Pinpoint the cell where the given text exists, returning its [X, Y] midpoint coordinate. 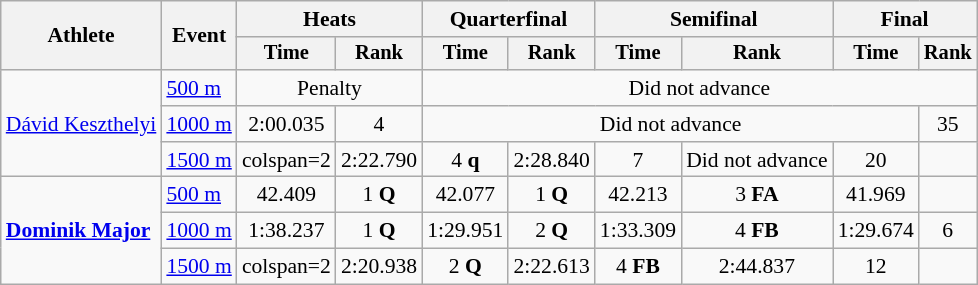
1:29.951 [465, 231]
1:29.674 [876, 231]
2:00.035 [286, 124]
2:20.938 [379, 267]
Quarterfinal [508, 19]
2:22.790 [379, 160]
6 [948, 231]
2:22.613 [551, 267]
Athlete [82, 36]
4 [379, 124]
20 [876, 160]
4 q [465, 160]
3 FA [757, 195]
Penalty [330, 88]
Dominik Major [82, 230]
35 [948, 124]
Heats [330, 19]
Dávid Keszthelyi [82, 124]
12 [876, 267]
2:28.840 [551, 160]
42.409 [286, 195]
7 [638, 160]
2:44.837 [757, 267]
1:38.237 [286, 231]
41.969 [876, 195]
Semifinal [714, 19]
Final [905, 19]
42.077 [465, 195]
Event [198, 36]
42.213 [638, 195]
1:33.309 [638, 231]
